Provide the [X, Y] coordinate of the cell's center where the given text is located.  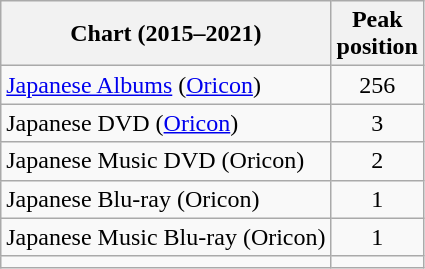
Japanese Albums (Oricon) [166, 85]
Chart (2015–2021) [166, 34]
Japanese Music Blu-ray (Oricon) [166, 237]
Japanese Blu-ray (Oricon) [166, 199]
Peakposition [377, 34]
256 [377, 85]
2 [377, 161]
Japanese DVD (Oricon) [166, 123]
Japanese Music DVD (Oricon) [166, 161]
3 [377, 123]
